For the text-containing cell, return its midpoint in [X, Y] coordinate format. 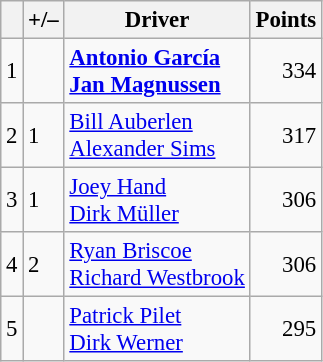
295 [286, 330]
Antonio García Jan Magnussen [157, 72]
Ryan Briscoe Richard Westbrook [157, 264]
317 [286, 136]
Driver [157, 20]
+/– [44, 20]
Bill Auberlen Alexander Sims [157, 136]
334 [286, 72]
5 [12, 330]
Joey Hand Dirk Müller [157, 200]
3 [12, 200]
Points [286, 20]
4 [12, 264]
Patrick Pilet Dirk Werner [157, 330]
